Return the [X, Y] coordinate for the center point of the cell that contains the specified text.  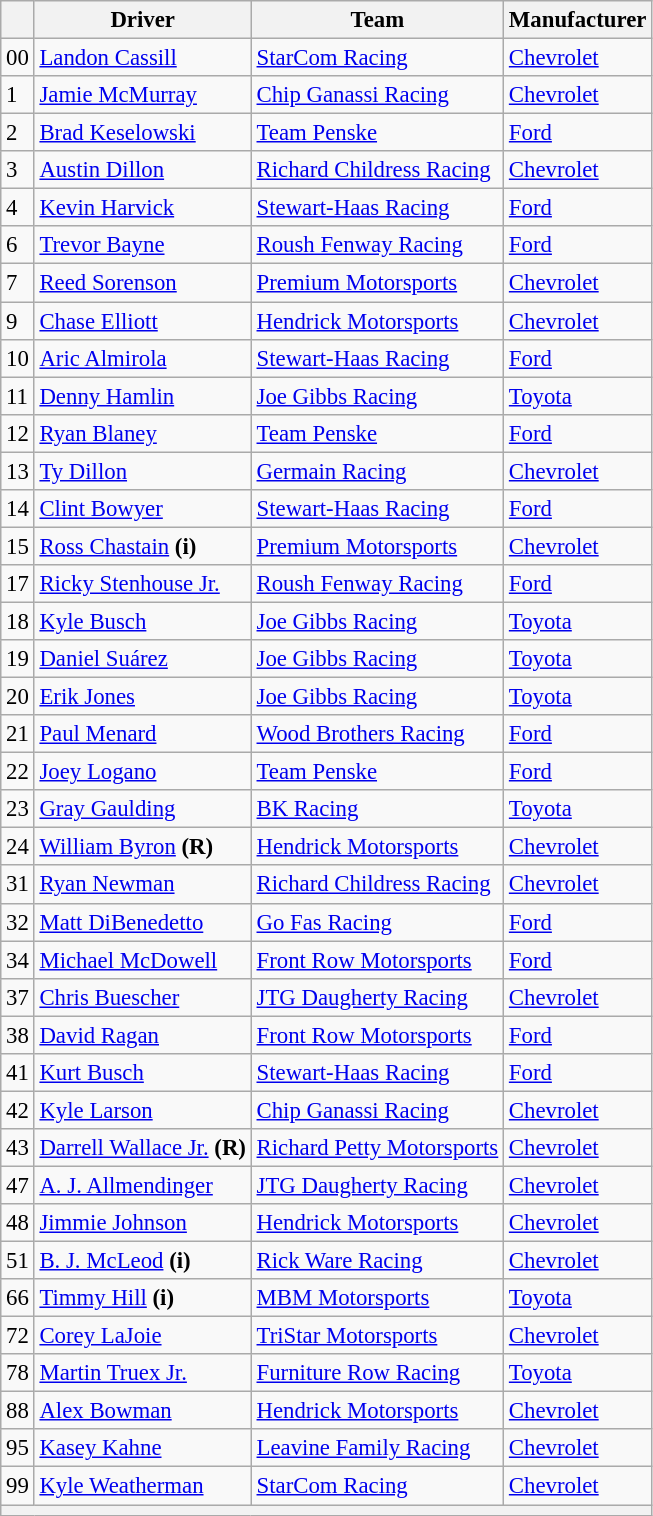
Joey Logano [142, 772]
Kevin Harvick [142, 208]
47 [18, 1185]
Kyle Weatherman [142, 1486]
15 [18, 546]
4 [18, 208]
MBM Motorsports [377, 1298]
Ross Chastain (i) [142, 546]
18 [18, 621]
Germain Racing [377, 471]
32 [18, 922]
Denny Hamlin [142, 396]
Michael McDowell [142, 960]
Daniel Suárez [142, 659]
Erik Jones [142, 697]
Darrell Wallace Jr. (R) [142, 1148]
David Ragan [142, 1035]
Corey LaJoie [142, 1336]
Furniture Row Racing [377, 1373]
Jimmie Johnson [142, 1223]
9 [18, 321]
Reed Sorenson [142, 283]
31 [18, 885]
A. J. Allmendinger [142, 1185]
Driver [142, 20]
Ricky Stenhouse Jr. [142, 584]
42 [18, 1110]
88 [18, 1411]
Jamie McMurray [142, 95]
6 [18, 245]
Austin Dillon [142, 170]
Clint Bowyer [142, 509]
48 [18, 1223]
12 [18, 433]
B. J. McLeod (i) [142, 1261]
22 [18, 772]
Timmy Hill (i) [142, 1298]
Trevor Bayne [142, 245]
Ty Dillon [142, 471]
Team [377, 20]
TriStar Motorsports [377, 1336]
51 [18, 1261]
Kurt Busch [142, 1073]
Ryan Newman [142, 885]
Martin Truex Jr. [142, 1373]
Ryan Blaney [142, 433]
BK Racing [377, 809]
41 [18, 1073]
23 [18, 809]
Brad Keselowski [142, 133]
78 [18, 1373]
99 [18, 1486]
34 [18, 960]
Matt DiBenedetto [142, 922]
William Byron (R) [142, 847]
Go Fas Racing [377, 922]
43 [18, 1148]
10 [18, 358]
20 [18, 697]
Aric Almirola [142, 358]
Landon Cassill [142, 58]
3 [18, 170]
14 [18, 509]
Paul Menard [142, 734]
Leavine Family Racing [377, 1449]
Chris Buescher [142, 997]
66 [18, 1298]
17 [18, 584]
Wood Brothers Racing [377, 734]
Chase Elliott [142, 321]
7 [18, 283]
1 [18, 95]
38 [18, 1035]
24 [18, 847]
11 [18, 396]
Kyle Busch [142, 621]
Rick Ware Racing [377, 1261]
72 [18, 1336]
Kasey Kahne [142, 1449]
Kyle Larson [142, 1110]
19 [18, 659]
Gray Gaulding [142, 809]
00 [18, 58]
21 [18, 734]
Richard Petty Motorsports [377, 1148]
13 [18, 471]
37 [18, 997]
Alex Bowman [142, 1411]
95 [18, 1449]
Manufacturer [578, 20]
2 [18, 133]
